Find where the given text appears and provide that cell's center as [X, Y] coordinate. 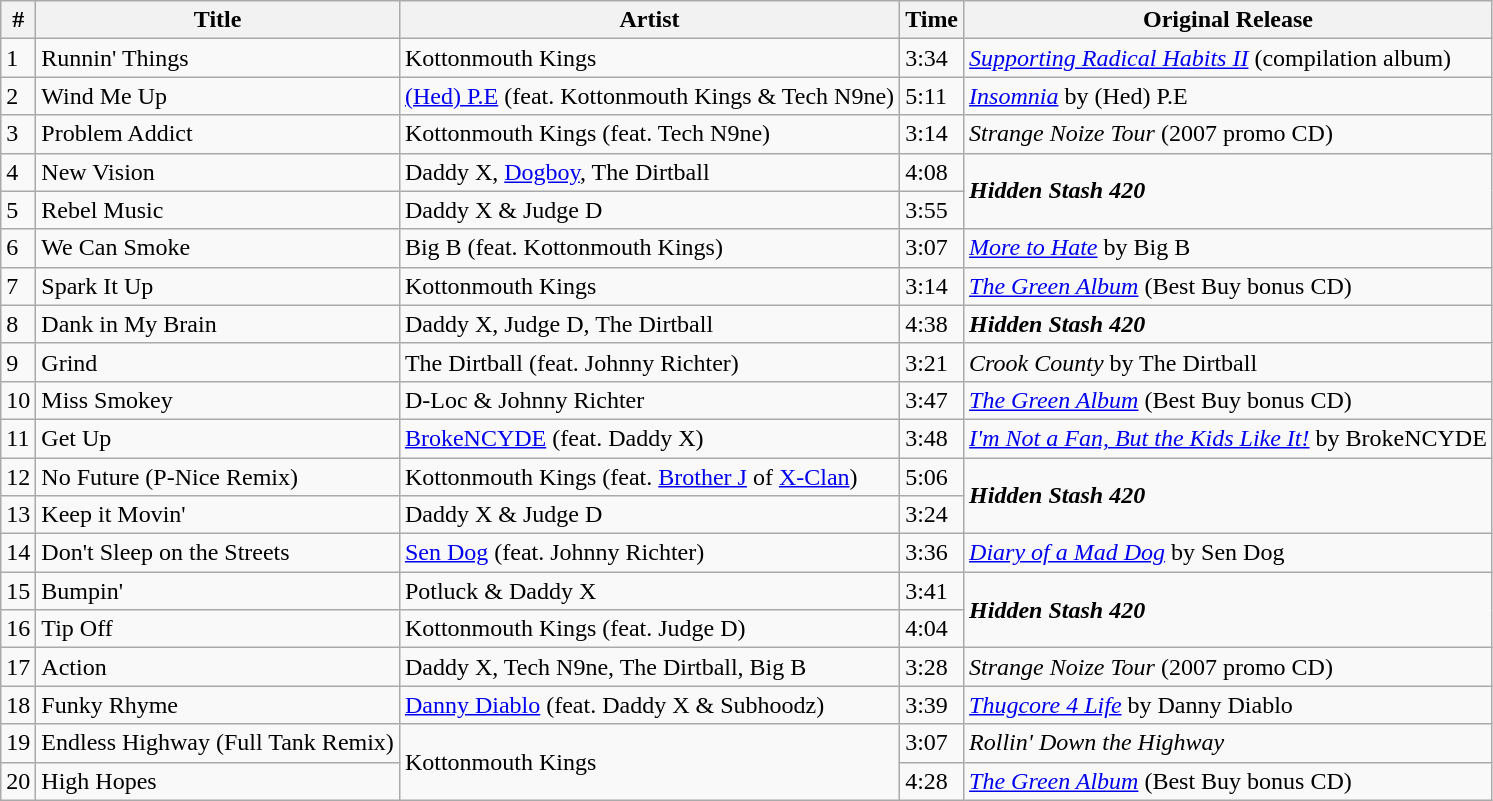
Danny Diablo (feat. Daddy X & Subhoodz) [649, 705]
13 [18, 515]
3:36 [932, 553]
Action [218, 667]
(Hed) P.E (feat. Kottonmouth Kings & Tech N9ne) [649, 96]
The Dirtball (feat. Johnny Richter) [649, 362]
D-Loc & Johnny Richter [649, 400]
11 [18, 438]
Don't Sleep on the Streets [218, 553]
Big B (feat. Kottonmouth Kings) [649, 248]
Original Release [1228, 20]
Endless Highway (Full Tank Remix) [218, 743]
3:24 [932, 515]
Dank in My Brain [218, 324]
7 [18, 286]
I'm Not a Fan, But the Kids Like It! by BrokeNCYDE [1228, 438]
Kottonmouth Kings (feat. Tech N9ne) [649, 134]
18 [18, 705]
3:39 [932, 705]
3:34 [932, 58]
New Vision [218, 172]
Get Up [218, 438]
8 [18, 324]
We Can Smoke [218, 248]
19 [18, 743]
Supporting Radical Habits II (compilation album) [1228, 58]
Problem Addict [218, 134]
High Hopes [218, 781]
3:41 [932, 591]
4:08 [932, 172]
Grind [218, 362]
4:28 [932, 781]
5 [18, 210]
3:48 [932, 438]
Kottonmouth Kings (feat. Judge D) [649, 629]
5:11 [932, 96]
6 [18, 248]
1 [18, 58]
10 [18, 400]
# [18, 20]
3:47 [932, 400]
Spark It Up [218, 286]
Thugcore 4 Life by Danny Diablo [1228, 705]
Keep it Movin' [218, 515]
9 [18, 362]
3:21 [932, 362]
Artist [649, 20]
Daddy X, Tech N9ne, The Dirtball, Big B [649, 667]
4:38 [932, 324]
Title [218, 20]
4 [18, 172]
Wind Me Up [218, 96]
Time [932, 20]
Runnin' Things [218, 58]
20 [18, 781]
3:28 [932, 667]
Rebel Music [218, 210]
Potluck & Daddy X [649, 591]
3:55 [932, 210]
BrokeNCYDE (feat. Daddy X) [649, 438]
17 [18, 667]
4:04 [932, 629]
No Future (P-Nice Remix) [218, 477]
15 [18, 591]
Insomnia by (Hed) P.E [1228, 96]
5:06 [932, 477]
Rollin' Down the Highway [1228, 743]
2 [18, 96]
Diary of a Mad Dog by Sen Dog [1228, 553]
Crook County by The Dirtball [1228, 362]
Tip Off [218, 629]
Miss Smokey [218, 400]
More to Hate by Big B [1228, 248]
Sen Dog (feat. Johnny Richter) [649, 553]
12 [18, 477]
Daddy X, Dogboy, The Dirtball [649, 172]
14 [18, 553]
Daddy X, Judge D, The Dirtball [649, 324]
16 [18, 629]
Kottonmouth Kings (feat. Brother J of X-Clan) [649, 477]
3 [18, 134]
Bumpin' [218, 591]
Funky Rhyme [218, 705]
